Capture the cell that displays the provided text and extract its (x, y) central coordinate. 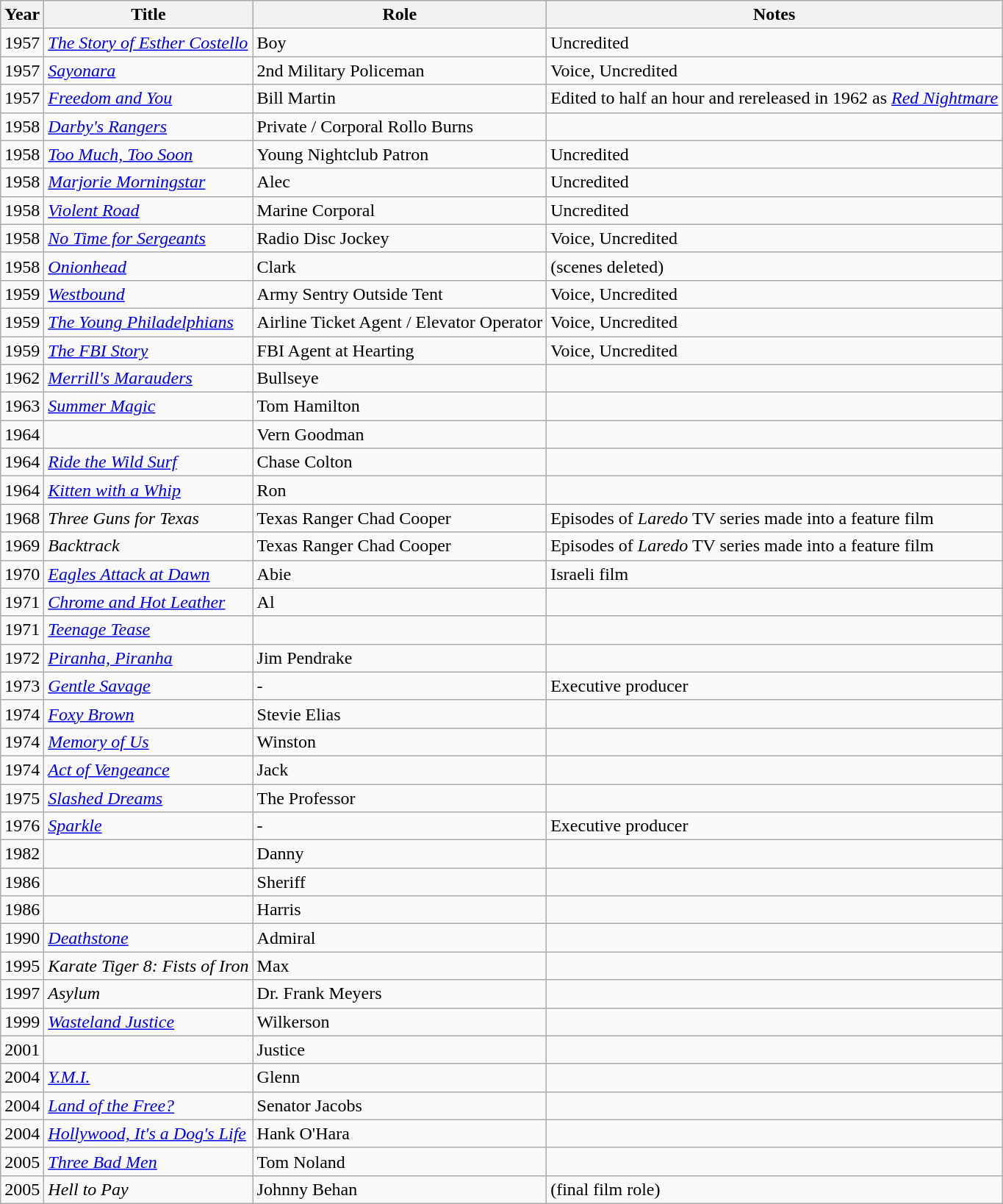
Slashed Dreams (148, 798)
Alec (400, 182)
Sheriff (400, 882)
Max (400, 966)
Marine Corporal (400, 210)
The Professor (400, 798)
2001 (22, 1050)
The Young Philadelphians (148, 322)
Winston (400, 742)
Sayonara (148, 71)
Title (148, 15)
Ron (400, 490)
Justice (400, 1050)
1969 (22, 546)
Young Nightclub Patron (400, 154)
Chase Colton (400, 462)
Senator Jacobs (400, 1106)
1995 (22, 966)
1976 (22, 826)
Teenage Tease (148, 630)
Too Much, Too Soon (148, 154)
Westbound (148, 294)
Admiral (400, 938)
1999 (22, 1022)
Act of Vengeance (148, 770)
Israeli film (774, 574)
Y.M.I. (148, 1078)
Kitten with a Whip (148, 490)
FBI Agent at Hearting (400, 351)
Vern Goodman (400, 434)
(scenes deleted) (774, 266)
Al (400, 602)
Wasteland Justice (148, 1022)
The Story of Esther Costello (148, 43)
Wilkerson (400, 1022)
Sparkle (148, 826)
Three Bad Men (148, 1161)
Gentle Savage (148, 686)
Jack (400, 770)
Role (400, 15)
Danny (400, 854)
Dr. Frank Meyers (400, 994)
Hell to Pay (148, 1189)
Backtrack (148, 546)
Year (22, 15)
Merrill's Marauders (148, 379)
1968 (22, 518)
1962 (22, 379)
Glenn (400, 1078)
Piranha, Piranha (148, 658)
Bullseye (400, 379)
Ride the Wild Surf (148, 462)
Clark (400, 266)
Johnny Behan (400, 1189)
Karate Tiger 8: Fists of Iron (148, 966)
1975 (22, 798)
Army Sentry Outside Tent (400, 294)
Stevie Elias (400, 714)
1990 (22, 938)
1997 (22, 994)
Memory of Us (148, 742)
Onionhead (148, 266)
Hank O'Hara (400, 1133)
Abie (400, 574)
Freedom and You (148, 98)
No Time for Sergeants (148, 238)
1970 (22, 574)
Summer Magic (148, 406)
Darby's Rangers (148, 126)
Chrome and Hot Leather (148, 602)
Marjorie Morningstar (148, 182)
Airline Ticket Agent / Elevator Operator (400, 322)
Notes (774, 15)
Radio Disc Jockey (400, 238)
Jim Pendrake (400, 658)
Hollywood, It's a Dog's Life (148, 1133)
1963 (22, 406)
Asylum (148, 994)
Harris (400, 910)
Bill Martin (400, 98)
Three Guns for Texas (148, 518)
Eagles Attack at Dawn (148, 574)
Land of the Free? (148, 1106)
1972 (22, 658)
Edited to half an hour and rereleased in 1962 as Red Nightmare (774, 98)
Tom Noland (400, 1161)
Tom Hamilton (400, 406)
1973 (22, 686)
Violent Road (148, 210)
2nd Military Policeman (400, 71)
1982 (22, 854)
The FBI Story (148, 351)
Boy (400, 43)
Deathstone (148, 938)
Foxy Brown (148, 714)
(final film role) (774, 1189)
Private / Corporal Rollo Burns (400, 126)
